Return the (X, Y) coordinate for the center point of the cell that contains the specified text.  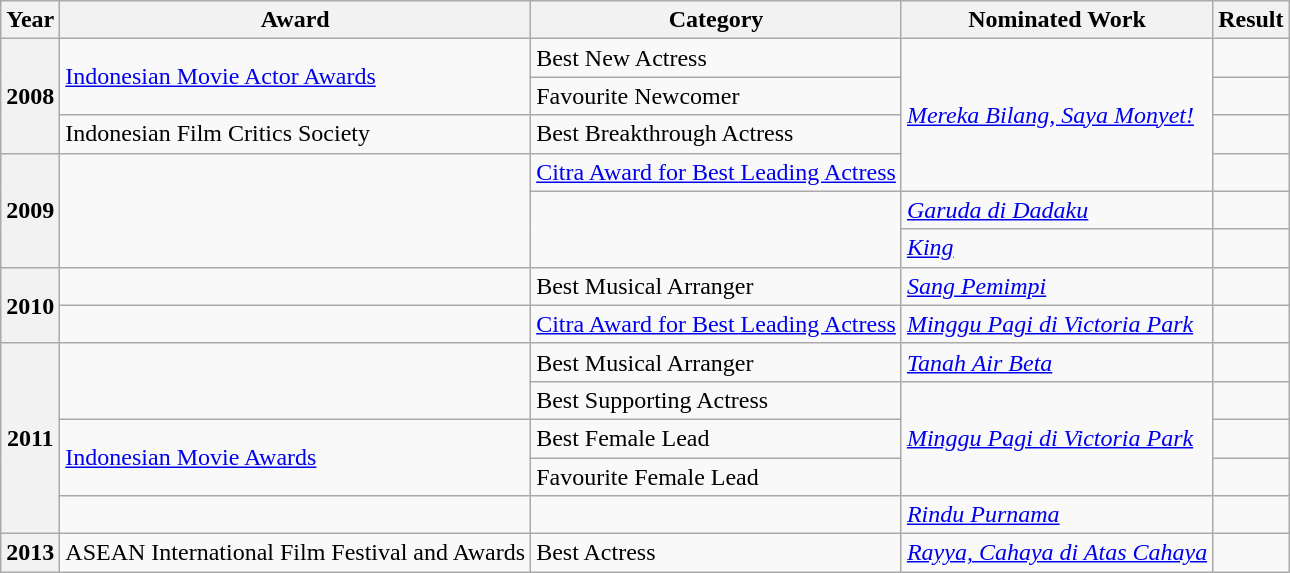
Mereka Bilang, Saya Monyet! (1056, 115)
2011 (30, 438)
2009 (30, 210)
Indonesian Film Critics Society (296, 134)
Best Female Lead (716, 438)
Favourite Newcomer (716, 96)
Garuda di Dadaku (1056, 210)
2008 (30, 96)
Rindu Purnama (1056, 515)
Rayya, Cahaya di Atas Cahaya (1056, 553)
King (1056, 248)
Best Breakthrough Actress (716, 134)
2013 (30, 553)
Tanah Air Beta (1056, 362)
Favourite Female Lead (716, 477)
Award (296, 20)
2010 (30, 305)
Result (1251, 20)
Indonesian Movie Actor Awards (296, 77)
Nominated Work (1056, 20)
Category (716, 20)
Indonesian Movie Awards (296, 457)
ASEAN International Film Festival and Awards (296, 553)
Year (30, 20)
Sang Pemimpi (1056, 286)
Best Actress (716, 553)
Best New Actress (716, 58)
Best Supporting Actress (716, 400)
